Locate the cell with the specified text and output its [x, y] center coordinate. 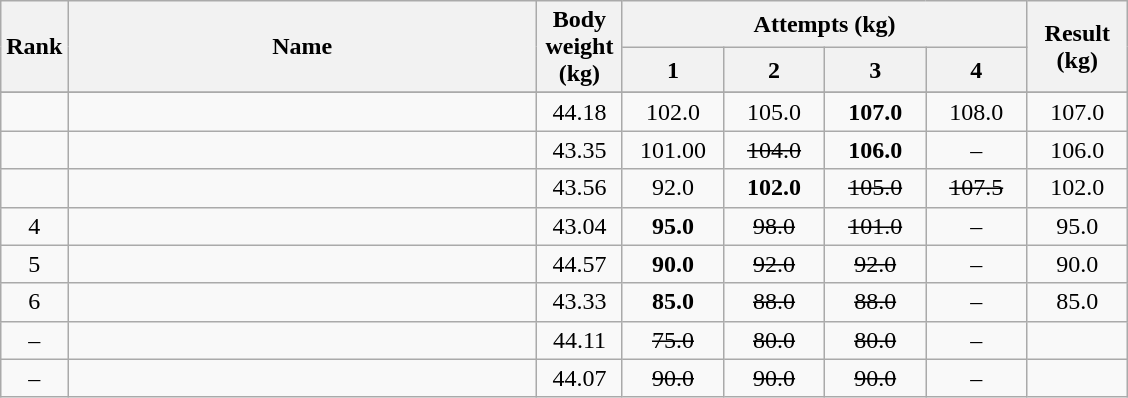
44.57 [579, 264]
44.07 [579, 378]
107.5 [976, 188]
6 [34, 302]
43.33 [579, 302]
3 [876, 70]
44.18 [579, 112]
1 [672, 70]
Body weight (kg) [579, 47]
44.11 [579, 340]
104.0 [774, 150]
Name [302, 47]
101.0 [876, 226]
101.00 [672, 150]
98.0 [774, 226]
43.04 [579, 226]
75.0 [672, 340]
108.0 [976, 112]
2 [774, 70]
Rank [34, 47]
43.35 [579, 150]
5 [34, 264]
Result (kg) [1078, 47]
43.56 [579, 188]
Attempts (kg) [824, 24]
